Search for the cell housing the specified text and yield its (X, Y) center coordinate. 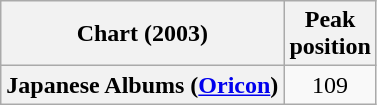
Japanese Albums (Oricon) (142, 85)
109 (330, 85)
Chart (2003) (142, 34)
Peak position (330, 34)
